Extract the [x, y] coordinate from the center of the cell holding the provided text.  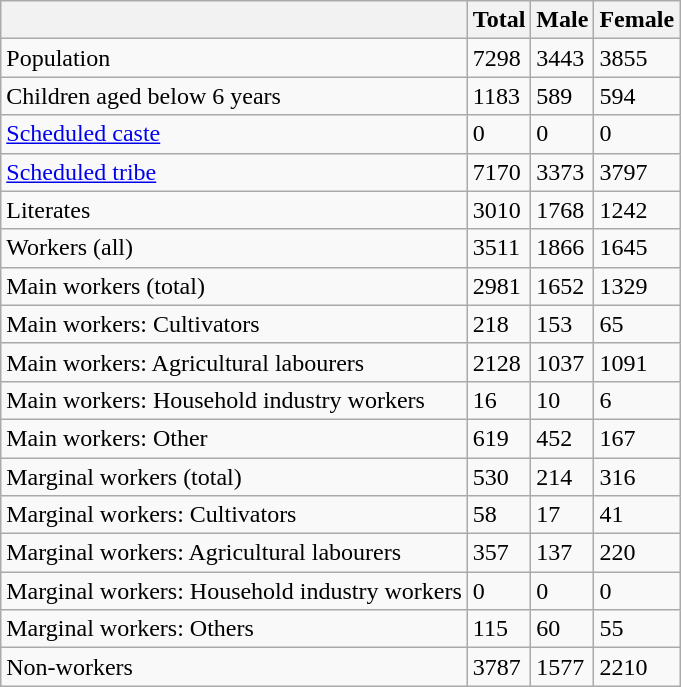
Children aged below 6 years [234, 96]
55 [637, 629]
1866 [562, 248]
Main workers (total) [234, 286]
1652 [562, 286]
Literates [234, 210]
3373 [562, 172]
3443 [562, 58]
3797 [637, 172]
58 [499, 515]
137 [562, 553]
Main workers: Other [234, 438]
Non-workers [234, 667]
530 [499, 477]
Main workers: Agricultural labourers [234, 362]
619 [499, 438]
1037 [562, 362]
3010 [499, 210]
167 [637, 438]
452 [562, 438]
2210 [637, 667]
589 [562, 96]
1329 [637, 286]
Total [499, 20]
65 [637, 324]
2128 [499, 362]
2981 [499, 286]
153 [562, 324]
Scheduled caste [234, 134]
Marginal workers: Cultivators [234, 515]
Female [637, 20]
Main workers: Household industry workers [234, 400]
Main workers: Cultivators [234, 324]
Population [234, 58]
Workers (all) [234, 248]
Male [562, 20]
220 [637, 553]
Marginal workers (total) [234, 477]
214 [562, 477]
3855 [637, 58]
7170 [499, 172]
1183 [499, 96]
3787 [499, 667]
Marginal workers: Agricultural labourers [234, 553]
218 [499, 324]
594 [637, 96]
1768 [562, 210]
3511 [499, 248]
17 [562, 515]
115 [499, 629]
357 [499, 553]
10 [562, 400]
1577 [562, 667]
316 [637, 477]
16 [499, 400]
Marginal workers: Household industry workers [234, 591]
Scheduled tribe [234, 172]
6 [637, 400]
60 [562, 629]
1242 [637, 210]
7298 [499, 58]
Marginal workers: Others [234, 629]
1645 [637, 248]
1091 [637, 362]
41 [637, 515]
